Find where the given text appears and provide that cell's center as [X, Y] coordinate. 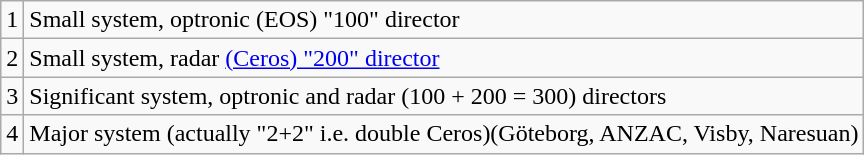
2 [12, 58]
Significant system, optronic and radar (100 + 200 = 300) directors [444, 96]
3 [12, 96]
Small system, radar (Ceros) "200" director [444, 58]
1 [12, 20]
4 [12, 134]
Major system (actually "2+2" i.e. double Ceros)(Göteborg, ANZAC, Visby, Naresuan) [444, 134]
Small system, optronic (EOS) "100" director [444, 20]
